Return the [X, Y] coordinate for the center point of the cell that contains the specified text.  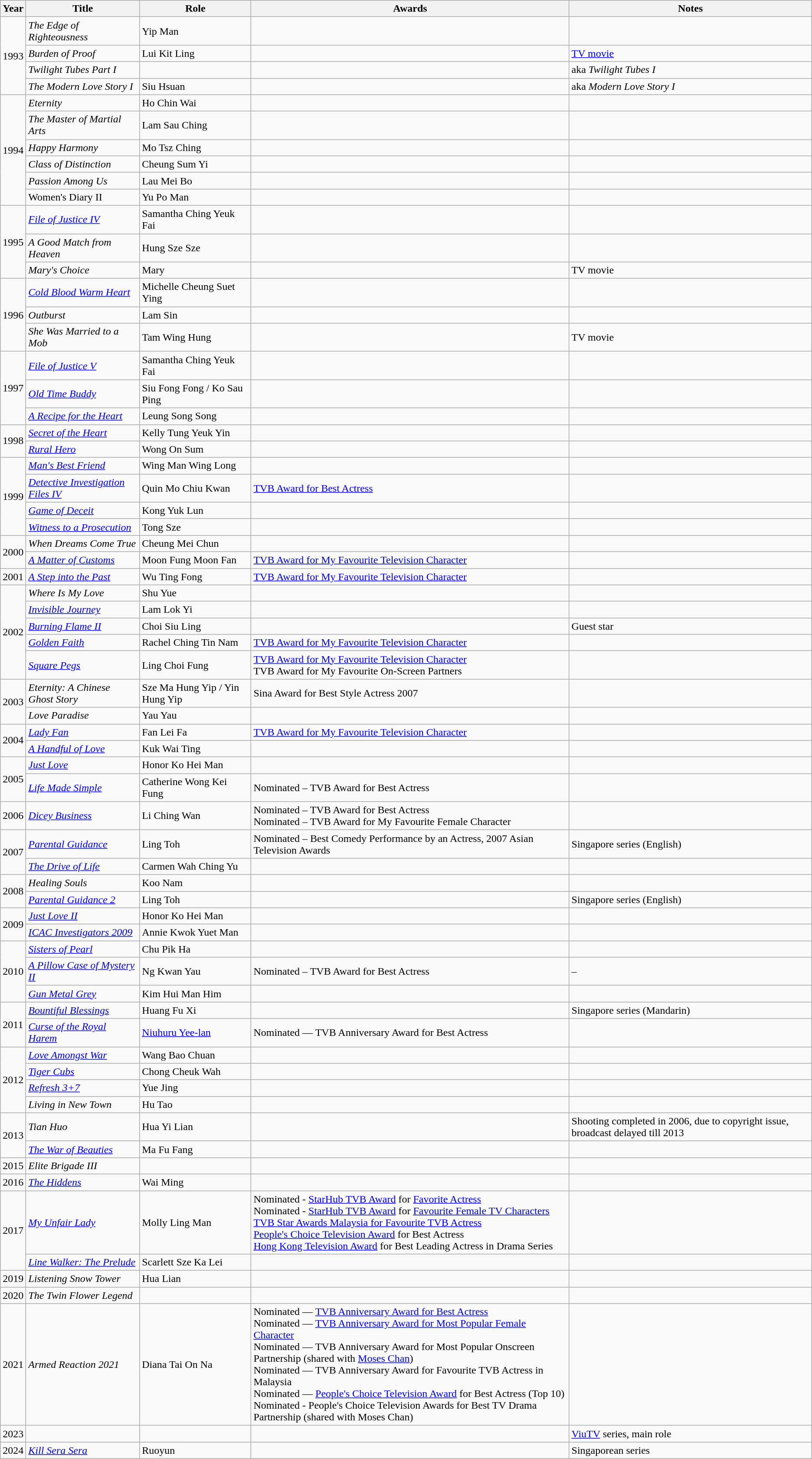
2015 [13, 1166]
File of Justice V [83, 365]
Wang Bao Chuan [195, 1055]
Love Amongst War [83, 1055]
Michelle Cheung Suet Ying [195, 292]
Passion Among Us [83, 181]
Chong Cheuk Wah [195, 1071]
The Hiddens [83, 1182]
The Master of Martial Arts [83, 125]
ICAC Investigators 2009 [83, 933]
2017 [13, 1231]
Huang Fu Xi [195, 1010]
aka Twilight Tubes I [691, 70]
2003 [13, 701]
When Dreams Come True [83, 543]
Nominated – Best Comedy Performance by an Actress, 2007 Asian Television Awards [410, 844]
Lam Sin [195, 315]
Ng Kwan Yau [195, 971]
Class of Distinction [83, 164]
Yip Man [195, 31]
Lam Lok Yi [195, 610]
Hua Lian [195, 1279]
Happy Harmony [83, 148]
Singaporean series [691, 1450]
2011 [13, 1024]
Healing Souls [83, 883]
1994 [13, 150]
2004 [13, 740]
A Pillow Case of Mystery II [83, 971]
Outburst [83, 315]
Hua Yi Lian [195, 1127]
Love Paradise [83, 716]
Yue Jing [195, 1088]
Siu Fong Fong / Ko Sau Ping [195, 394]
Catherine Wong Kei Fung [195, 787]
Golden Faith [83, 643]
1995 [13, 242]
Role [195, 9]
2012 [13, 1080]
Eternity: A Chinese Ghost Story [83, 693]
Hung Sze Sze [195, 247]
2009 [13, 924]
My Unfair Lady [83, 1222]
Cheung Mei Chun [195, 543]
Wong On Sum [195, 449]
Shooting completed in 2006, due to copyright issue, broadcast delayed till 2013 [691, 1127]
The Drive of Life [83, 866]
Scarlett Sze Ka Lei [195, 1262]
1997 [13, 388]
The Edge of Righteousness [83, 31]
Title [83, 9]
Molly Ling Man [195, 1222]
2007 [13, 852]
Mary's Choice [83, 270]
Cold Blood Warm Heart [83, 292]
The Modern Love Story I [83, 86]
A Matter of Customs [83, 560]
Chu Pik Ha [195, 949]
Kim Hui Man Him [195, 994]
2008 [13, 891]
Man's Best Friend [83, 466]
Eternity [83, 103]
A Handful of Love [83, 749]
Elite Brigade III [83, 1166]
2010 [13, 971]
Awards [410, 9]
Nominated – TVB Award for Best Actress Nominated – TVB Award for My Favourite Female Character [410, 816]
Moon Fung Moon Fan [195, 560]
Bountiful Blessings [83, 1010]
Twilight Tubes Part I [83, 70]
Life Made Simple [83, 787]
Koo Nam [195, 883]
Cheung Sum Yi [195, 164]
Lam Sau Ching [195, 125]
2002 [13, 632]
1999 [13, 496]
1996 [13, 315]
ViuTV series, main role [691, 1434]
Mary [195, 270]
Kill Sera Sera [83, 1450]
Li Ching Wan [195, 816]
TVB Award for Best Actress [410, 488]
– [691, 971]
Armed Reaction 2021 [83, 1364]
Game of Deceit [83, 510]
Rural Hero [83, 449]
1993 [13, 56]
Kuk Wai Ting [195, 749]
A Recipe for the Heart [83, 416]
A Step into the Past [83, 577]
Yu Po Man [195, 197]
2021 [13, 1364]
Choi Siu Ling [195, 626]
Just Love [83, 765]
2006 [13, 816]
Lady Fan [83, 732]
2000 [13, 552]
Detective Investigation Files IV [83, 488]
2024 [13, 1450]
Year [13, 9]
The Twin Flower Legend [83, 1295]
Rachel Ching Tin Nam [195, 643]
Invisible Journey [83, 610]
Tam Wing Hung [195, 338]
Sina Award for Best Style Actress 2007 [410, 693]
Tiger Cubs [83, 1071]
Parental Guidance [83, 844]
Ma Fu Fang [195, 1149]
Tian Huo [83, 1127]
Nominated — TVB Anniversary Award for Best Actress [410, 1033]
Ruoyun [195, 1450]
Old Time Buddy [83, 394]
Ho Chin Wai [195, 103]
Annie Kwok Yuet Man [195, 933]
Leung Song Song [195, 416]
Listening Snow Tower [83, 1279]
2005 [13, 779]
Notes [691, 9]
Burden of Proof [83, 53]
Mo Tsz Ching [195, 148]
Parental Guidance 2 [83, 900]
Wai Ming [195, 1182]
aka Modern Love Story I [691, 86]
Where Is My Love [83, 593]
Yau Yau [195, 716]
Burning Flame II [83, 626]
Tong Sze [195, 527]
1998 [13, 441]
Niuhuru Yee-lan [195, 1033]
Ling Choi Fung [195, 665]
Siu Hsuan [195, 86]
Wing Man Wing Long [195, 466]
File of Justice IV [83, 220]
Guest star [691, 626]
She Was Married to a Mob [83, 338]
Living in New Town [83, 1104]
Lui Kit Ling [195, 53]
The War of Beauties [83, 1149]
TVB Award for My Favourite Television Character TVB Award for My Favourite On-Screen Partners [410, 665]
Square Pegs [83, 665]
Fan Lei Fa [195, 732]
Curse of the Royal Harem [83, 1033]
A Good Match from Heaven [83, 247]
Secret of the Heart [83, 433]
2023 [13, 1434]
Lau Mei Bo [195, 181]
Kelly Tung Yeuk Yin [195, 433]
Singapore series (Mandarin) [691, 1010]
Quin Mo Chiu Kwan [195, 488]
Women's Diary II [83, 197]
Diana Tai On Na [195, 1364]
Just Love II [83, 916]
2020 [13, 1295]
Kong Yuk Lun [195, 510]
Wu Ting Fong [195, 577]
Line Walker: The Prelude [83, 1262]
Dicey Business [83, 816]
2001 [13, 577]
Refresh 3+7 [83, 1088]
Hu Tao [195, 1104]
2016 [13, 1182]
Sisters of Pearl [83, 949]
Gun Metal Grey [83, 994]
Carmen Wah Ching Yu [195, 866]
2019 [13, 1279]
Shu Yue [195, 593]
Witness to a Prosecution [83, 527]
Sze Ma Hung Yip / Yin Hung Yip [195, 693]
2013 [13, 1135]
